Identify which cell holds the provided text, then report its (X, Y) central coordinate. 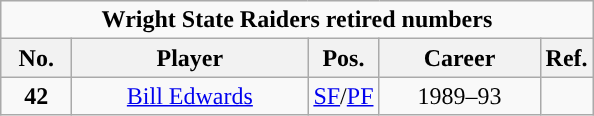
42 (36, 96)
SF/PF (344, 96)
Career (460, 58)
Pos. (344, 58)
Player (190, 58)
Bill Edwards (190, 96)
Wright State Raiders retired numbers (297, 20)
1989–93 (460, 96)
No. (36, 58)
Ref. (566, 58)
